Determine the (x, y) coordinate at the center of the cell enclosing the given text.  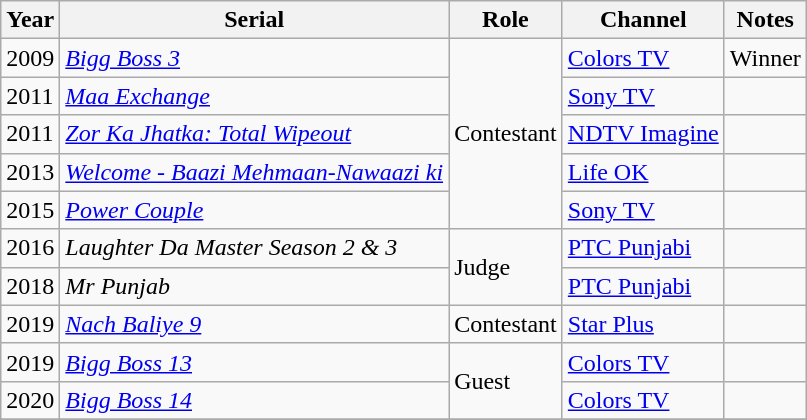
Role (506, 20)
Welcome - Baazi Mehmaan-Nawaazi ki (254, 172)
Bigg Boss 14 (254, 400)
Serial (254, 20)
2009 (30, 58)
2015 (30, 210)
Mr Punjab (254, 286)
2020 (30, 400)
Star Plus (643, 324)
Guest (506, 381)
Notes (765, 20)
Maa Exchange (254, 96)
2013 (30, 172)
Life OK (643, 172)
Judge (506, 267)
Bigg Boss 13 (254, 362)
Bigg Boss 3 (254, 58)
Zor Ka Jhatka: Total Wipeout (254, 134)
Year (30, 20)
2016 (30, 248)
Nach Baliye 9 (254, 324)
Channel (643, 20)
Laughter Da Master Season 2 & 3 (254, 248)
2018 (30, 286)
Power Couple (254, 210)
Winner (765, 58)
NDTV Imagine (643, 134)
